Identify which cell holds the provided text, then report its [X, Y] central coordinate. 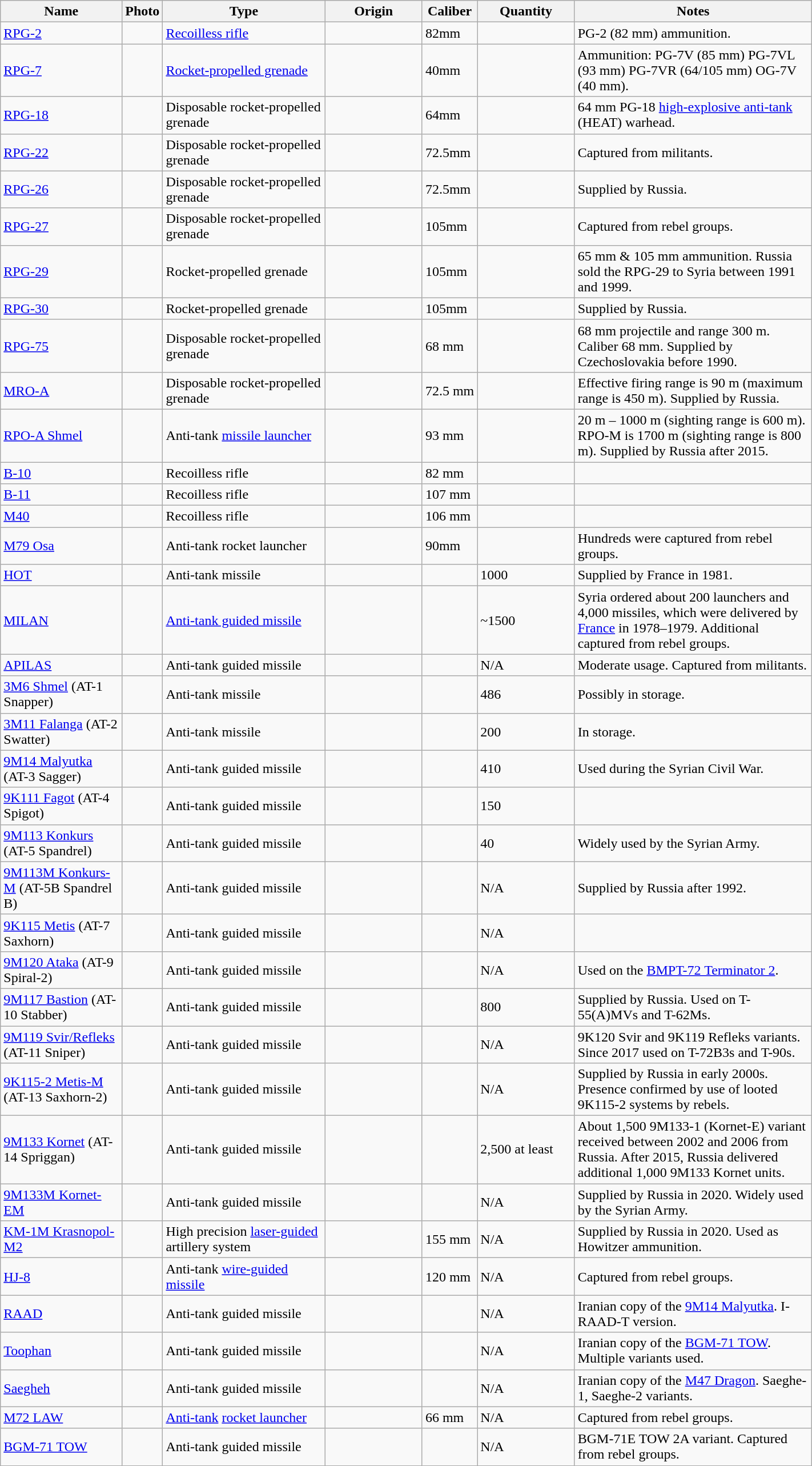
120 mm [449, 1276]
Used on the BMPT-72 Terminator 2. [693, 970]
800 [526, 1007]
RAAD [62, 1314]
9M119 Svir/Refleks (AT-11 Sniper) [62, 1044]
Supplied by Russia in 2020. Widely used by the Syrian Army. [693, 1202]
B-11 [62, 495]
Anti-tank wire-guided missile [244, 1276]
2,500 at least [526, 1149]
82mm [449, 33]
9M133 Kornet (AT-14 Spriggan) [62, 1149]
9K120 Svir and 9K119 Refleks variants. Since 2017 used on T-72B3s and T-90s. [693, 1044]
150 [526, 806]
RPG-29 [62, 271]
APILAS [62, 665]
RPG-18 [62, 115]
20 m – 1000 m (sighting range is 600 m). RPO-M is 1700 m (sighting range is 800 m). Supplied by Russia after 2015. [693, 435]
Type [244, 11]
3M6 Shmel (AT-1 Snapper) [62, 695]
RPG-2 [62, 33]
RPG-26 [62, 190]
Notes [693, 11]
72.5 mm [449, 391]
Supplied by Russia in 2020. Used as Howitzer ammunition. [693, 1240]
High precision laser-guided artillery system [244, 1240]
Possibly in storage. [693, 695]
M79 Osa [62, 546]
Anti-tank missile launcher [244, 435]
Toophan [62, 1351]
9M14 Malyutka (AT-3 Sagger) [62, 769]
65 mm & 105 mm ammunition. Russia sold the RPG-29 to Syria between 1991 and 1999. [693, 271]
Caliber [449, 11]
HJ-8 [62, 1276]
RPG-7 [62, 70]
64mm [449, 115]
In storage. [693, 731]
HOT [62, 575]
B-10 [62, 472]
40mm [449, 70]
486 [526, 695]
9K111 Fagot (AT-4 Spigot) [62, 806]
64 mm PG-18 high-explosive anti-tank (HEAT) warhead. [693, 115]
M40 [62, 516]
Syria ordered about 200 launchers and 4,000 missiles, which were delivered by France in 1978–1979. Additional captured from rebel groups. [693, 620]
RPO-A Shmel [62, 435]
Supplied by Russia in early 2000s. Presence confirmed by use of looted 9K115-2 systems by rebels. [693, 1090]
155 mm [449, 1240]
Supplied by Russia. Used on T-55(A)MVs and T-62Ms. [693, 1007]
107 mm [449, 495]
Effective firing range is 90 m (maximum range is 450 m). Supplied by Russia. [693, 391]
MILAN [62, 620]
Captured from militants. [693, 152]
Iranian copy of the M47 Dragon. Saeghe-1, Saeghe-2 variants. [693, 1388]
Saegheh [62, 1388]
RPG-30 [62, 309]
9K115-2 Metis-M (AT-13 Saxhorn-2) [62, 1090]
410 [526, 769]
1000 [526, 575]
Moderate usage. Captured from militants. [693, 665]
BGM-71 TOW [62, 1447]
About 1,500 9M133-1 (Kornet-E) variant received between 2002 and 2006 from Russia. After 2015, Russia delivered additional 1,000 9M133 Kornet units. [693, 1149]
200 [526, 731]
~1500 [526, 620]
Name [62, 11]
M72 LAW [62, 1417]
Hundreds were captured from rebel groups. [693, 546]
Origin [373, 11]
MRO-A [62, 391]
90mm [449, 546]
9M113 Konkurs (AT-5 Spandrel) [62, 843]
3M11 Falanga (AT-2 Swatter) [62, 731]
RPG-27 [62, 226]
9K115 Metis (AT-7 Saxhorn) [62, 932]
PG-2 (82 mm) ammunition. [693, 33]
Iranian copy of the 9M14 Malyutka. I-RAAD-T version. [693, 1314]
Ammunition: PG-7V (85 mm) PG-7VL (93 mm) PG-7VR (64/105 mm) OG-7V (40 mm). [693, 70]
RPG-75 [62, 346]
68 mm projectile and range 300 m. Caliber 68 mm. Supplied by Czechoslovakia before 1990. [693, 346]
9M113M Konkurs-M (AT-5B Spandrel B) [62, 888]
Supplied by Russia after 1992. [693, 888]
Iranian copy of the BGM-71 TOW. Multiple variants used. [693, 1351]
RPG-22 [62, 152]
68 mm [449, 346]
Photo [143, 11]
Quantity [526, 11]
9M117 Bastion (AT-10 Stabber) [62, 1007]
Supplied by France in 1981. [693, 575]
106 mm [449, 516]
40 [526, 843]
KM-1M Krasnopol-M2 [62, 1240]
Used during the Syrian Civil War. [693, 769]
66 mm [449, 1417]
9M133M Kornet-EM [62, 1202]
BGM-71E TOW 2A variant. Captured from rebel groups. [693, 1447]
9M120 Ataka (AT-9 Spiral-2) [62, 970]
82 mm [449, 472]
93 mm [449, 435]
Widely used by the Syrian Army. [693, 843]
